Locate the cell with the specified text and output its [X, Y] center coordinate. 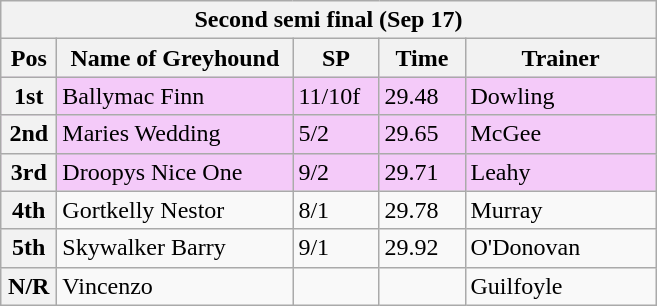
Dowling [560, 96]
Second semi final (Sep 17) [328, 20]
29.65 [422, 134]
Vincenzo [175, 286]
Trainer [560, 58]
5th [29, 248]
Murray [560, 210]
O'Donovan [560, 248]
9/2 [336, 172]
11/10f [336, 96]
McGee [560, 134]
Name of Greyhound [175, 58]
Guilfoyle [560, 286]
N/R [29, 286]
9/1 [336, 248]
29.78 [422, 210]
3rd [29, 172]
1st [29, 96]
Droopys Nice One [175, 172]
5/2 [336, 134]
29.48 [422, 96]
Ballymac Finn [175, 96]
Maries Wedding [175, 134]
29.92 [422, 248]
SP [336, 58]
4th [29, 210]
Skywalker Barry [175, 248]
29.71 [422, 172]
Gortkelly Nestor [175, 210]
Pos [29, 58]
Time [422, 58]
8/1 [336, 210]
2nd [29, 134]
Leahy [560, 172]
